Determine the [X, Y] coordinate at the center of the cell enclosing the given text.  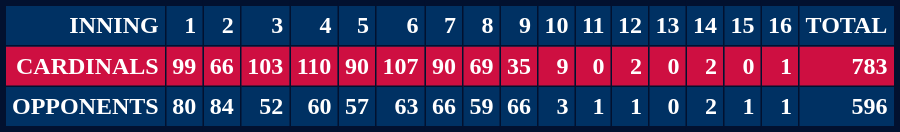
107 [401, 66]
15 [743, 24]
80 [184, 108]
783 [848, 66]
INNING [84, 24]
60 [314, 108]
12 [630, 24]
52 [265, 108]
13 [668, 24]
84 [222, 108]
99 [184, 66]
14 [705, 24]
110 [314, 66]
10 [557, 24]
63 [401, 108]
6 [401, 24]
CARDINALS [84, 66]
OPPONENTS [84, 108]
7 [444, 24]
69 [482, 66]
16 [780, 24]
59 [482, 108]
TOTAL [848, 24]
35 [519, 66]
8 [482, 24]
103 [265, 66]
57 [357, 108]
596 [848, 108]
4 [314, 24]
11 [593, 24]
5 [357, 24]
